Return the (X, Y) coordinate for the center point of the cell that contains the specified text.  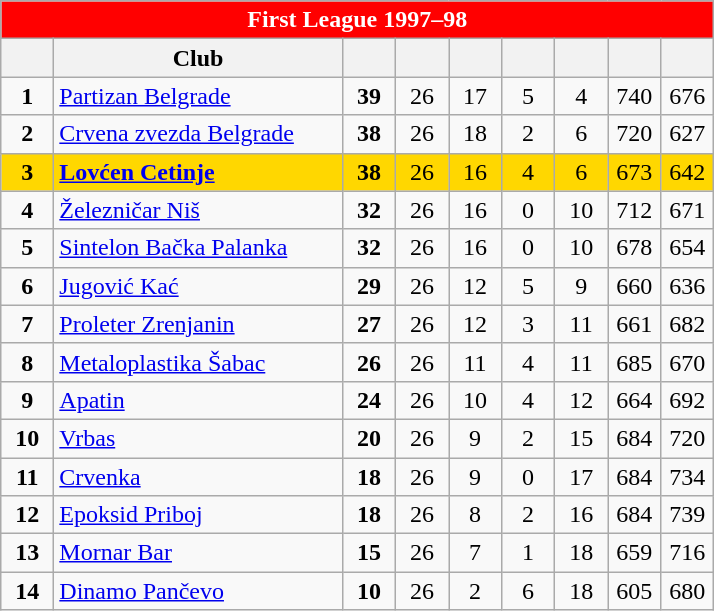
671 (688, 210)
676 (688, 96)
659 (634, 553)
682 (688, 324)
Club (198, 58)
Mornar Bar (198, 553)
24 (368, 400)
13 (28, 553)
Železničar Niš (198, 210)
664 (634, 400)
Metaloplastika Šabac (198, 362)
740 (634, 96)
Dinamo Pančevo (198, 591)
Partizan Belgrade (198, 96)
734 (688, 477)
Crvenka (198, 477)
14 (28, 591)
605 (634, 591)
712 (634, 210)
670 (688, 362)
692 (688, 400)
First League 1997–98 (358, 20)
Jugović Kać (198, 286)
716 (688, 553)
636 (688, 286)
20 (368, 438)
680 (688, 591)
29 (368, 286)
627 (688, 134)
27 (368, 324)
642 (688, 172)
Vrbas (198, 438)
739 (688, 515)
Sintelon Bačka Palanka (198, 248)
Crvena zvezda Belgrade (198, 134)
661 (634, 324)
685 (634, 362)
Epoksid Priboj (198, 515)
Apatin (198, 400)
Lovćen Cetinje (198, 172)
678 (634, 248)
660 (634, 286)
673 (634, 172)
Proleter Zrenjanin (198, 324)
654 (688, 248)
39 (368, 96)
